From the cell containing the given text, extract its center point as [X, Y] coordinate. 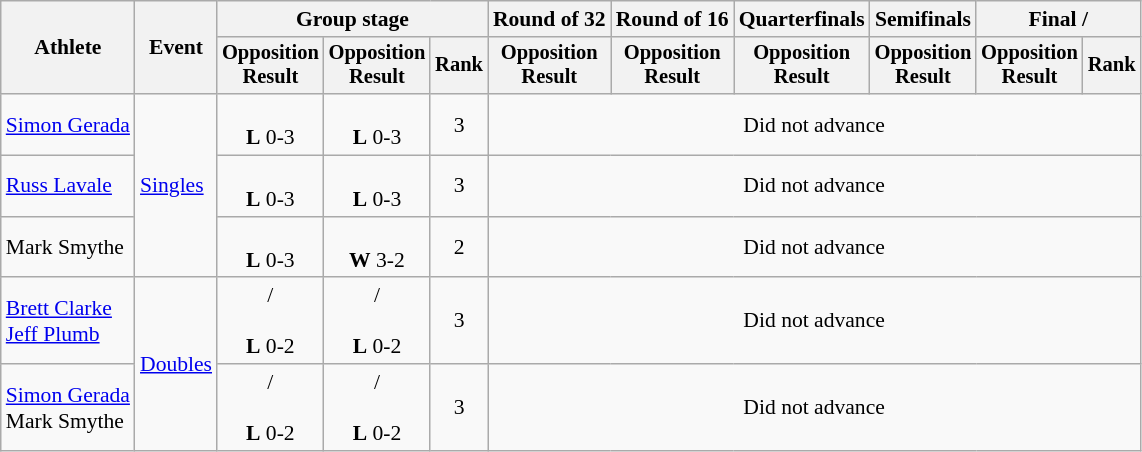
Singles [176, 186]
Quarterfinals [802, 19]
Athlete [68, 48]
2 [459, 248]
Mark Smythe [68, 248]
Round of 32 [550, 19]
Event [176, 48]
Doubles [176, 364]
Simon Gerada [68, 124]
Brett Clarke Jeff Plumb [68, 322]
Round of 16 [672, 19]
Russ Lavale [68, 186]
W 3-2 [378, 248]
Group stage [352, 19]
Simon Gerada Mark Smythe [68, 408]
Final / [1058, 19]
Semifinals [924, 19]
